For the text-containing cell, return its midpoint in (x, y) coordinate format. 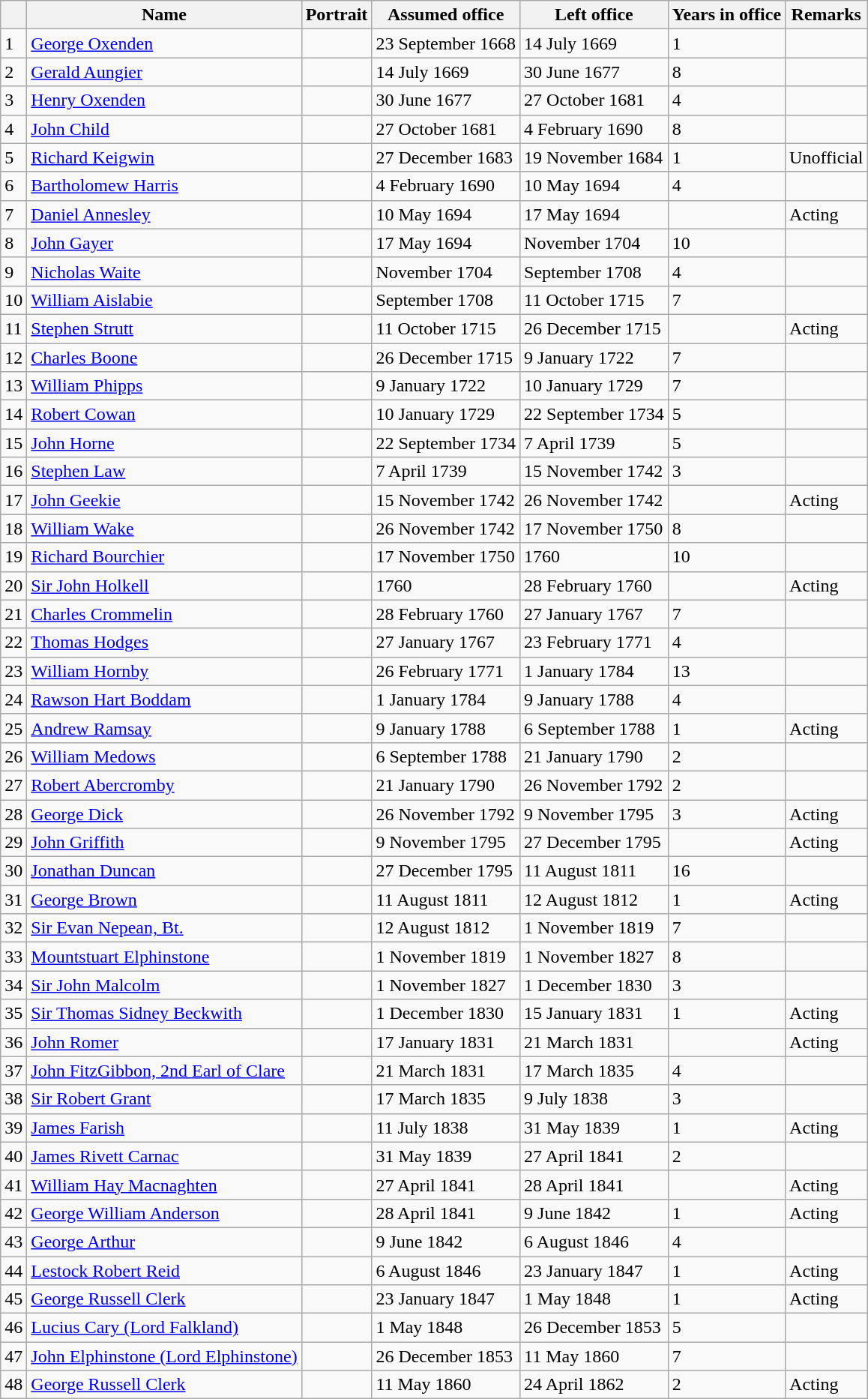
Bartholomew Harris (164, 186)
Mountstuart Elphinstone (164, 957)
William Phipps (164, 386)
Remarks (826, 15)
26 (13, 756)
15 January 1831 (594, 1014)
Robert Abercromby (164, 785)
41 (13, 1185)
23 (13, 671)
Stephen Strutt (164, 328)
Name (164, 15)
Jonathan Duncan (164, 871)
17 January 1831 (446, 1042)
Sir John Malcolm (164, 985)
George Dick (164, 813)
23 February 1771 (594, 643)
John Geekie (164, 500)
19 (13, 557)
37 (13, 1071)
Years in office (726, 15)
Richard Keigwin (164, 157)
18 (13, 529)
Nicholas Waite (164, 271)
William Hay Macnaghten (164, 1185)
Sir Robert Grant (164, 1099)
Lucius Cary (Lord Falkland) (164, 1328)
47 (13, 1356)
John Romer (164, 1042)
32 (13, 928)
George Arthur (164, 1242)
Stephen Law (164, 472)
44 (13, 1271)
27 (13, 785)
34 (13, 985)
John FitzGibbon, 2nd Earl of Clare (164, 1071)
46 (13, 1328)
6 (13, 186)
James Farish (164, 1128)
33 (13, 957)
11 (13, 328)
Henry Oxenden (164, 100)
Andrew Ramsay (164, 728)
29 (13, 843)
John Griffith (164, 843)
John Horne (164, 443)
22 (13, 643)
Sir John Holkell (164, 586)
30 (13, 871)
24 (13, 699)
Robert Cowan (164, 415)
24 April 1862 (594, 1385)
Rawson Hart Boddam (164, 699)
George William Anderson (164, 1213)
19 November 1684 (594, 157)
9 (13, 271)
Sir Thomas Sidney Beckwith (164, 1014)
39 (13, 1128)
38 (13, 1099)
14 (13, 415)
John Gayer (164, 243)
9 July 1838 (594, 1099)
Charles Crommelin (164, 614)
Portrait (337, 15)
Charles Boone (164, 358)
William Hornby (164, 671)
Gerald Aungier (164, 72)
James Rivett Carnac (164, 1156)
Lestock Robert Reid (164, 1271)
43 (13, 1242)
William Aislabie (164, 300)
20 (13, 586)
Sir Evan Nepean, Bt. (164, 928)
John Child (164, 129)
15 (13, 443)
Richard Bourchier (164, 557)
25 (13, 728)
17 (13, 500)
William Wake (164, 529)
42 (13, 1213)
35 (13, 1014)
12 (13, 358)
George Brown (164, 900)
45 (13, 1299)
Thomas Hodges (164, 643)
36 (13, 1042)
23 September 1668 (446, 43)
26 February 1771 (446, 671)
John Elphinstone (Lord Elphinstone) (164, 1356)
21 (13, 614)
28 (13, 813)
William Medows (164, 756)
31 (13, 900)
40 (13, 1156)
27 December 1683 (446, 157)
11 July 1838 (446, 1128)
Daniel Annesley (164, 214)
Left office (594, 15)
George Oxenden (164, 43)
48 (13, 1385)
Assumed office (446, 15)
Unofficial (826, 157)
